Pinpoint the cell where the given text exists, returning its [x, y] midpoint coordinate. 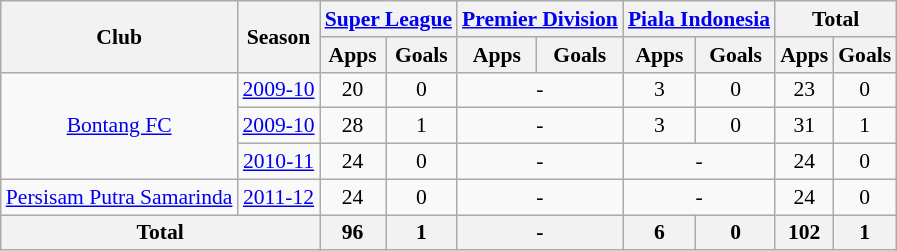
31 [804, 126]
2011-12 [278, 197]
96 [353, 233]
20 [353, 90]
6 [660, 233]
Super League [388, 19]
28 [353, 126]
102 [804, 233]
2010-11 [278, 162]
Club [120, 36]
Bontang FC [120, 126]
Persisam Putra Samarinda [120, 197]
Premier Division [540, 19]
Piala Indonesia [699, 19]
Season [278, 36]
23 [804, 90]
